Search for the cell housing the specified text and yield its [x, y] center coordinate. 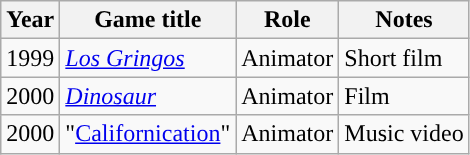
"Californication" [148, 134]
Dinosaur [148, 96]
Music video [404, 134]
Role [288, 20]
Short film [404, 58]
Game title [148, 20]
Notes [404, 20]
Los Gringos [148, 58]
Year [30, 20]
Film [404, 96]
1999 [30, 58]
